From the cell containing the given text, extract its center point as (X, Y) coordinate. 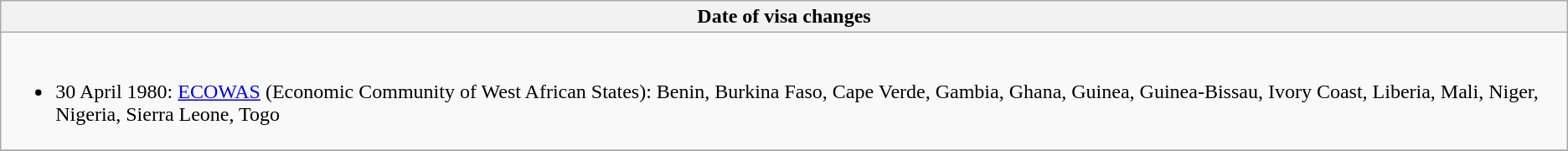
Date of visa changes (784, 17)
